Return the [x, y] coordinate for the center point of the cell that contains the specified text.  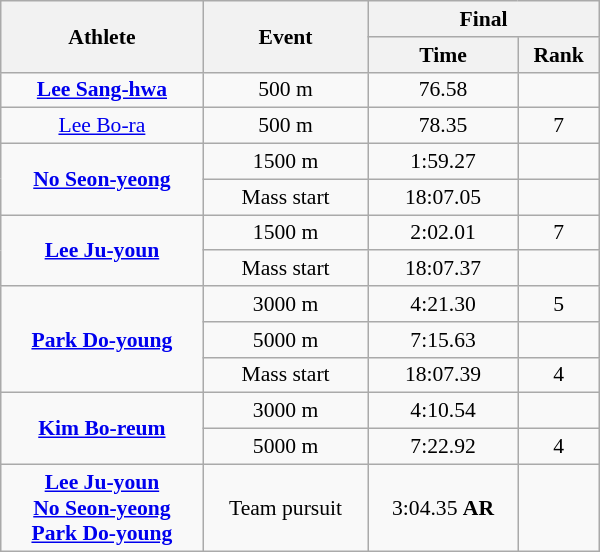
76.58 [443, 90]
4:21.30 [443, 304]
18:07.39 [443, 375]
Kim Bo-reum [102, 428]
Event [286, 36]
7:22.92 [443, 447]
7:15.63 [443, 340]
18:07.37 [443, 269]
Athlete [102, 36]
2:02.01 [443, 233]
No Seon-yeong [102, 180]
4:10.54 [443, 411]
Rank [558, 55]
5 [558, 304]
78.35 [443, 126]
Time [443, 55]
Final [484, 19]
Park Do-young [102, 340]
Lee Bo-ra [102, 126]
Lee Ju-youn [102, 250]
18:07.05 [443, 197]
3:04.35 AR [443, 508]
Lee Ju-youn No Seon-yeong Park Do-young [102, 508]
Team pursuit [286, 508]
Lee Sang-hwa [102, 90]
1:59.27 [443, 162]
